For the text-containing cell, return its midpoint in [X, Y] coordinate format. 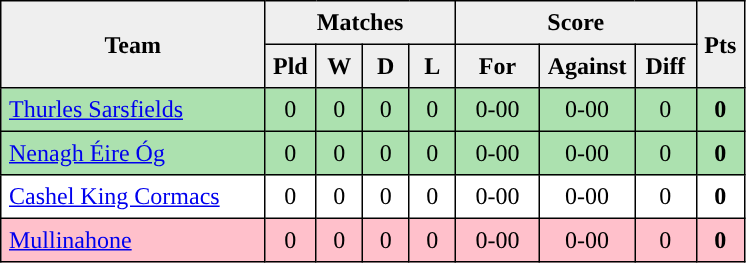
Nenagh Éire Óg [133, 153]
Thurles Sarsfields [133, 110]
W [339, 66]
Diff [666, 66]
Score [576, 23]
D [385, 66]
Team [133, 44]
Against [586, 66]
Matches [360, 23]
L [432, 66]
Pts [720, 44]
Cashel King Cormacs [133, 197]
Pld [290, 66]
For [497, 66]
Mullinahone [133, 240]
